Identify which cell holds the provided text, then report its [x, y] central coordinate. 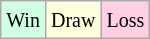
Loss [126, 20]
Win [24, 20]
Draw [72, 20]
